Determine the [X, Y] coordinate at the center of the cell enclosing the given text.  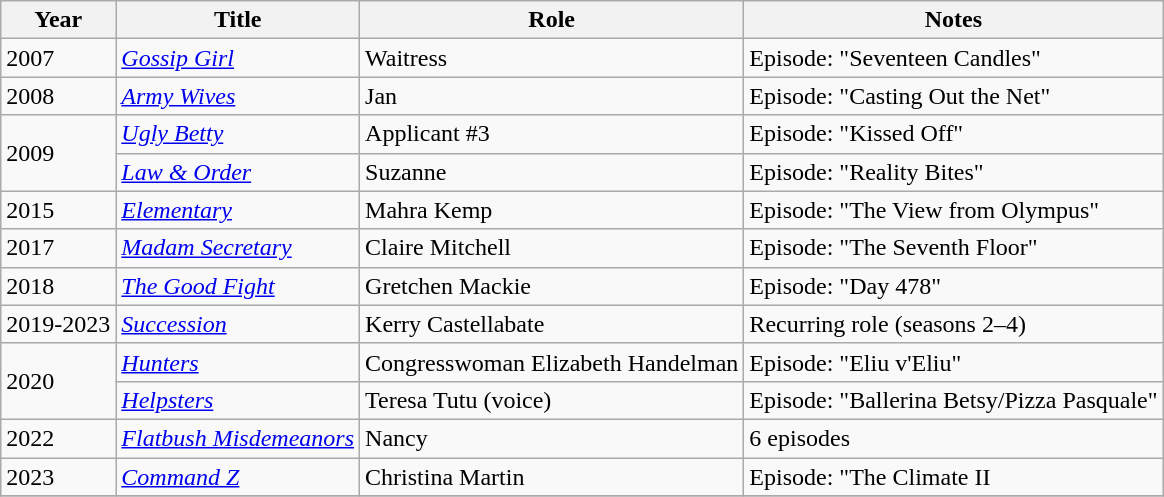
Law & Order [238, 172]
Episode: "The View from Olympus" [954, 210]
Role [552, 20]
2008 [58, 96]
Madam Secretary [238, 248]
Army Wives [238, 96]
2022 [58, 438]
Episode: "Day 478" [954, 286]
2018 [58, 286]
Ugly Betty [238, 134]
Gretchen Mackie [552, 286]
Christina Martin [552, 477]
2007 [58, 58]
Gossip Girl [238, 58]
2020 [58, 381]
Recurring role (seasons 2–4) [954, 324]
Nancy [552, 438]
Year [58, 20]
Elementary [238, 210]
Applicant #3 [552, 134]
Notes [954, 20]
Episode: "The Climate II [954, 477]
Title [238, 20]
Episode: "Eliu v'Eliu" [954, 362]
Hunters [238, 362]
Helpsters [238, 400]
2019-2023 [58, 324]
Episode: "Kissed Off" [954, 134]
Command Z [238, 477]
Waitress [552, 58]
Kerry Castellabate [552, 324]
2015 [58, 210]
Episode: "Reality Bites" [954, 172]
Episode: "Ballerina Betsy/Pizza Pasquale" [954, 400]
6 episodes [954, 438]
Jan [552, 96]
Succession [238, 324]
The Good Fight [238, 286]
Episode: "The Seventh Floor" [954, 248]
Congresswoman Elizabeth Handelman [552, 362]
Mahra Kemp [552, 210]
2017 [58, 248]
Claire Mitchell [552, 248]
2009 [58, 153]
Suzanne [552, 172]
Flatbush Misdemeanors [238, 438]
2023 [58, 477]
Episode: "Casting Out the Net" [954, 96]
Teresa Tutu (voice) [552, 400]
Episode: "Seventeen Candles" [954, 58]
